Provide the (x, y) coordinate of the cell's center where the given text is located.  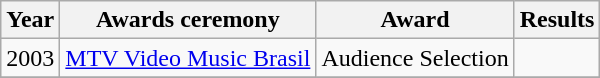
MTV Video Music Brasil (188, 58)
Year (30, 20)
Results (557, 20)
Award (415, 20)
2003 (30, 58)
Audience Selection (415, 58)
Awards ceremony (188, 20)
